Return the [X, Y] coordinate for the center point of the cell that contains the specified text.  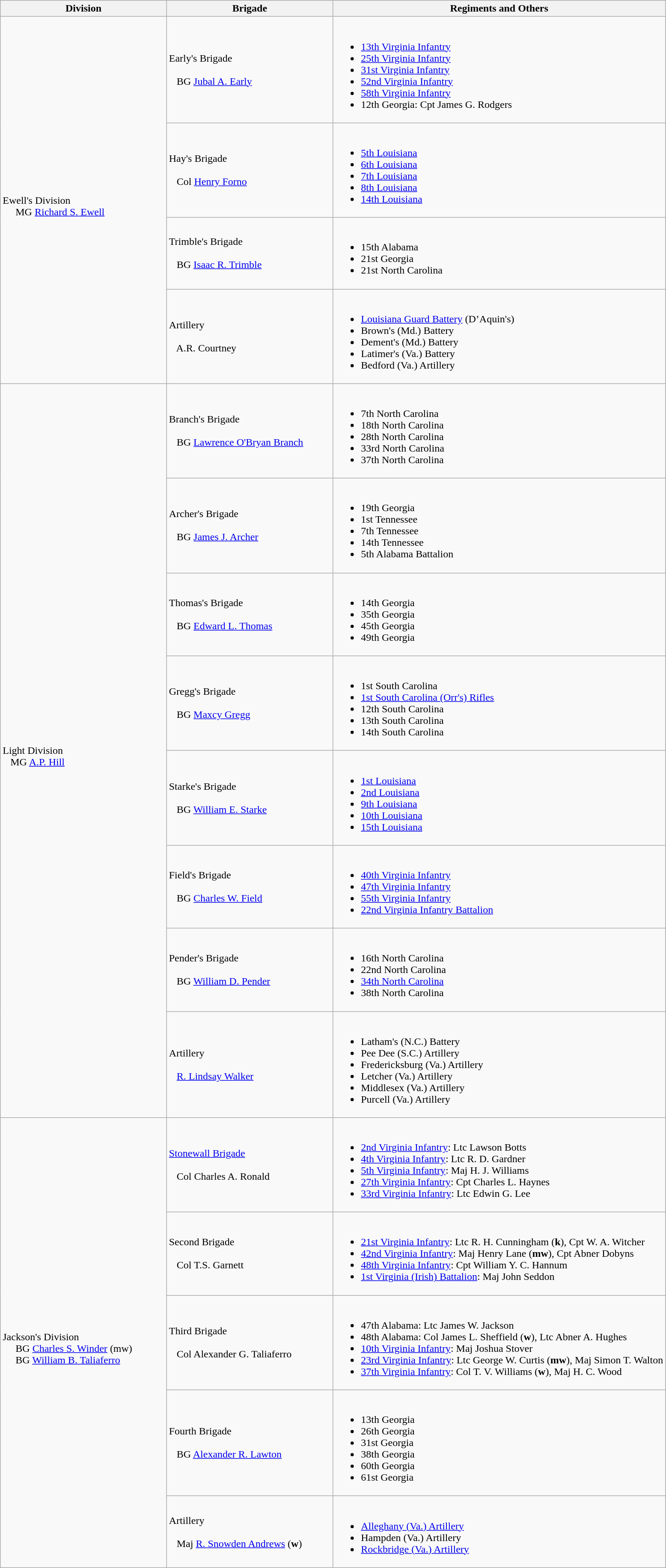
Artillery A.R. Courtney [250, 336]
Jackson's Division BG Charles S. Winder (mw) BG William B. Taliaferro [83, 1342]
16th North Carolina22nd North Carolina34th North Carolina38th North Carolina [499, 970]
1st Louisiana2nd Louisiana9th Louisiana10th Louisiana15th Louisiana [499, 798]
1st South Carolina1st South Carolina (Orr's) Rifles12th South Carolina13th South Carolina14th South Carolina [499, 703]
Archer's Brigade BG James J. Archer [250, 526]
13th Virginia Infantry25th Virginia Infantry31st Virginia Infantry52nd Virginia Infantry58th Virginia Infantry12th Georgia: Cpt James G. Rodgers [499, 70]
Regiments and Others [499, 9]
Second Brigade Col T.S. Garnett [250, 1254]
Fourth Brigade BG Alexander R. Lawton [250, 1443]
Artillery R. Lindsay Walker [250, 1064]
5th Louisiana6th Louisiana7th Louisiana8th Louisiana14th Louisiana [499, 170]
Latham's (N.C.) BatteryPee Dee (S.C.) ArtilleryFredericksburg (Va.) ArtilleryLetcher (Va.) ArtilleryMiddlesex (Va.) ArtilleryPurcell (Va.) Artillery [499, 1064]
Louisiana Guard Battery (D’Aquin's)Brown's (Md.) BatteryDement's (Md.) BatteryLatimer's (Va.) BatteryBedford (Va.) Artillery [499, 336]
Early's Brigade BG Jubal A. Early [250, 70]
Brigade [250, 9]
Ewell's Division MG Richard S. Ewell [83, 200]
Thomas's Brigade BG Edward L. Thomas [250, 614]
14th Georgia35th Georgia45th Georgia49th Georgia [499, 614]
Hay's Brigade Col Henry Forno [250, 170]
40th Virginia Infantry47th Virginia Infantry55th Virginia Infantry22nd Virginia Infantry Battalion [499, 887]
Alleghany (Va.) ArtilleryHampden (Va.) ArtilleryRockbridge (Va.) Artillery [499, 1532]
Trimble's Brigade BG Isaac R. Trimble [250, 253]
13th Georgia26th Georgia31st Georgia38th Georgia60th Georgia61st Georgia [499, 1443]
Starke's Brigade BG William E. Starke [250, 798]
15th Alabama21st Georgia21st North Carolina [499, 253]
Gregg's Brigade BG Maxcy Gregg [250, 703]
Pender's Brigade BG William D. Pender [250, 970]
19th Georgia1st Tennessee7th Tennessee14th Tennessee5th Alabama Battalion [499, 526]
Light Division MG A.P. Hill [83, 750]
Field's Brigade BG Charles W. Field [250, 887]
Stonewall Brigade Col Charles A. Ronald [250, 1165]
Third Brigade Col Alexander G. Taliaferro [250, 1342]
Division [83, 9]
Artillery Maj R. Snowden Andrews (w) [250, 1532]
Branch's Brigade BG Lawrence O'Bryan Branch [250, 431]
7th North Carolina18th North Carolina28th North Carolina33rd North Carolina37th North Carolina [499, 431]
